For the text-containing cell, return its midpoint in [X, Y] coordinate format. 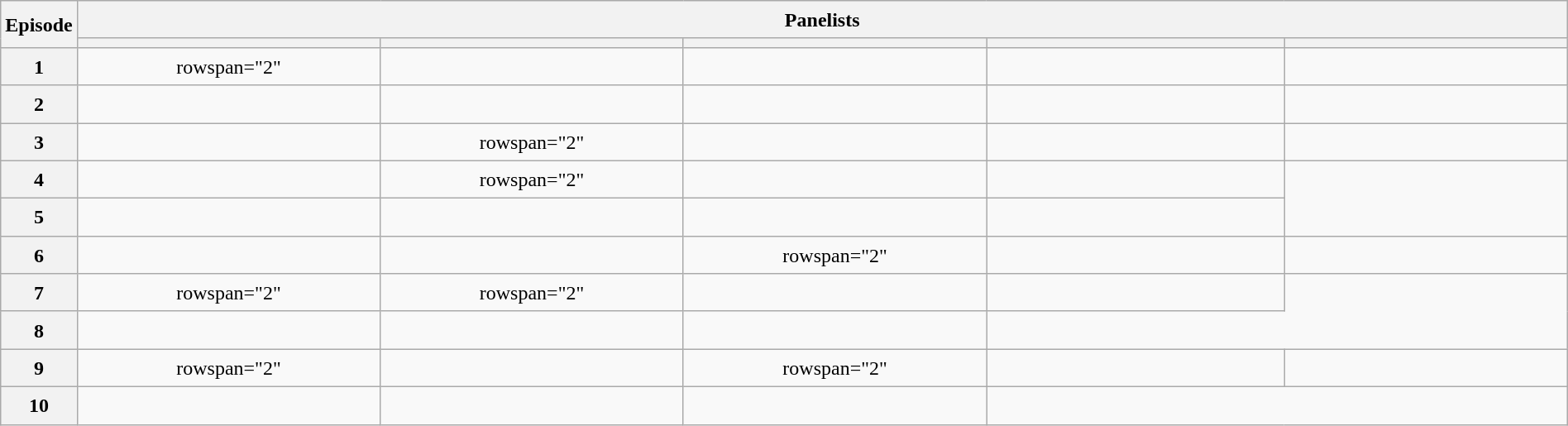
6 [39, 255]
Episode [39, 25]
Panelists [822, 20]
9 [39, 368]
5 [39, 218]
8 [39, 330]
7 [39, 293]
4 [39, 179]
10 [39, 405]
2 [39, 104]
1 [39, 66]
3 [39, 141]
